Detect which cell encompasses the target text, then output its [X, Y] center coordinate. 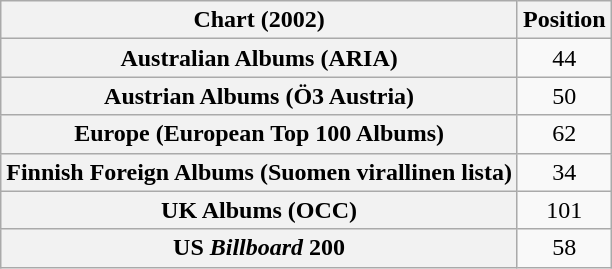
Position [564, 20]
Chart (2002) [260, 20]
UK Albums (OCC) [260, 210]
44 [564, 58]
34 [564, 172]
101 [564, 210]
Finnish Foreign Albums (Suomen virallinen lista) [260, 172]
Europe (European Top 100 Albums) [260, 134]
Australian Albums (ARIA) [260, 58]
50 [564, 96]
Austrian Albums (Ö3 Austria) [260, 96]
58 [564, 248]
US Billboard 200 [260, 248]
62 [564, 134]
